Identify which cell holds the provided text, then report its [x, y] central coordinate. 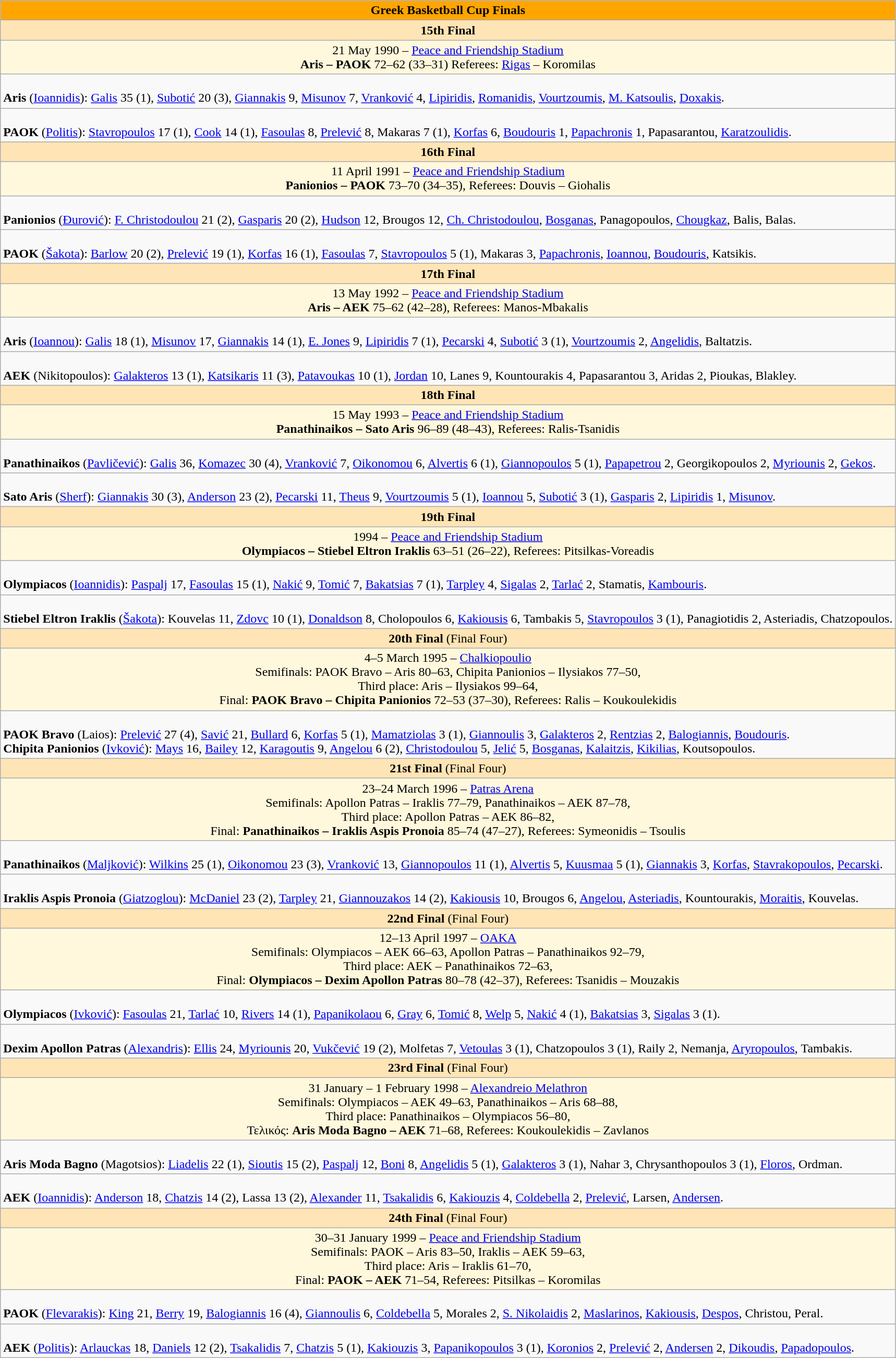
22nd Final (Final Four) [448, 918]
1994 – Peace and Friendship StadiumOlympiacos – Stiebel Eltron Iraklis 63–51 (26–22), Referees: Pitsilkas-Voreadis [448, 543]
Olympiacos (Ioannidis): Paspalj 17, Fasoulas 15 (1), Nakić 9, Tomić 7, Bakatsias 7 (1), Tarpley 4, Sigalas 2, Tarlać 2, Stamatis, Kambouris. [448, 578]
13 May 1992 – Peace and Friendship StadiumAris – AEK 75–62 (42–28), Referees: Manos-Mbakalis [448, 300]
20th Final (Final Four) [448, 638]
23rd Final (Final Four) [448, 1068]
15th Final [448, 30]
15 May 1993 – Peace and Friendship StadiumPanathinaikos – Sato Aris 96–89 (48–43), Referees: Ralis-Tsanidis [448, 422]
19th Final [448, 517]
11 April 1991 – Peace and Friendship StadiumPanionios – PAOK 73–70 (34–35), Referees: Douvis – Giohalis [448, 178]
PAOK (Šakota): Barlow 20 (2), Prelević 19 (1), Korfas 16 (1), Fasoulas 7, Stavropoulos 5 (1), Makaras 3, Papachronis, Ioannou, Boudouris, Katsikis. [448, 246]
21st Final (Final Four) [448, 768]
18th Final [448, 395]
17th Final [448, 273]
Aris (Ioannidis): Galis 35 (1), Subotić 20 (3), Giannakis 9, Misunov 7, Vranković 4, Lipiridis, Romanidis, Vourtzoumis, Μ. Katsoulis, Doxakis. [448, 91]
Olympiacos (Ivković): Fasoulas 21, Tarlać 10, Rivers 14 (1), Papanikolaou 6, Gray 6, Tomić 8, Welp 5, Nakić 4 (1), Bakatsias 3, Sigalas 3 (1). [448, 1008]
Greek Basketball Cup Finals [448, 10]
16th Final [448, 152]
AEK (Ioannidis): Anderson 18, Chatzis 14 (2), Lassa 13 (2), Alexander 11, Tsakalidis 6, Kakiouzis 4, Coldebella 2, Prelević, Larsen, Andersen. [448, 1191]
24th Final (Final Four) [448, 1218]
21 May 1990 – Peace and Friendship StadiumAris – PAOK 72–62 (33–31) Referees: Rigas – Koromilas [448, 57]
